Return [x, y] of the center of cell containing provided text 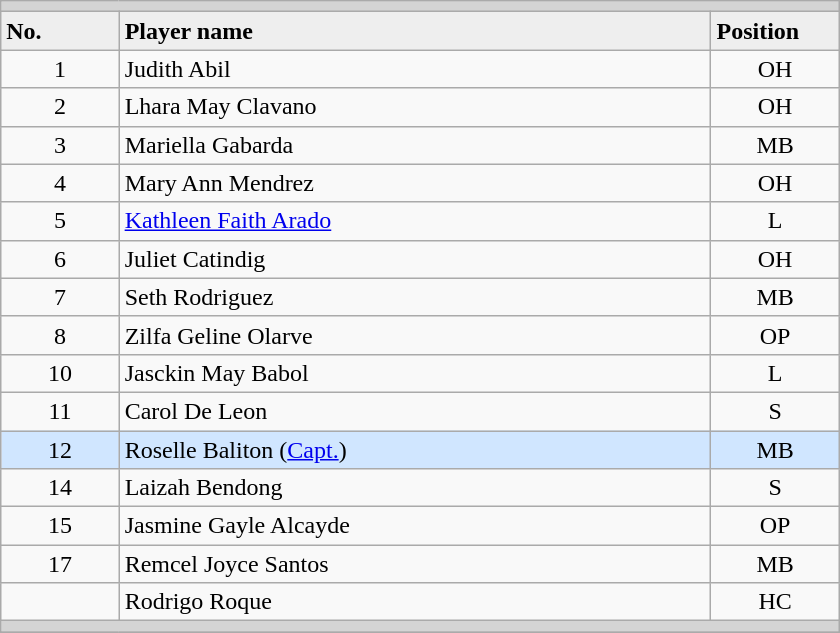
Judith Abil [415, 69]
5 [60, 221]
Roselle Baliton (Capt.) [415, 449]
Jasckin May Babol [415, 373]
Lhara May Clavano [415, 107]
4 [60, 183]
Jasmine Gayle Alcayde [415, 526]
Laizah Bendong [415, 488]
17 [60, 564]
6 [60, 259]
1 [60, 69]
15 [60, 526]
Carol De Leon [415, 411]
12 [60, 449]
14 [60, 488]
Juliet Catindig [415, 259]
Remcel Joyce Santos [415, 564]
Position [775, 31]
Mariella Gabarda [415, 145]
Rodrigo Roque [415, 602]
Mary Ann Mendrez [415, 183]
No. [60, 31]
11 [60, 411]
3 [60, 145]
Seth Rodriguez [415, 297]
7 [60, 297]
Kathleen Faith Arado [415, 221]
Player name [415, 31]
HC [775, 602]
10 [60, 373]
8 [60, 335]
Zilfa Geline Olarve [415, 335]
2 [60, 107]
